Scan for the cell matching the given text and deliver its (x, y) coordinate at center. 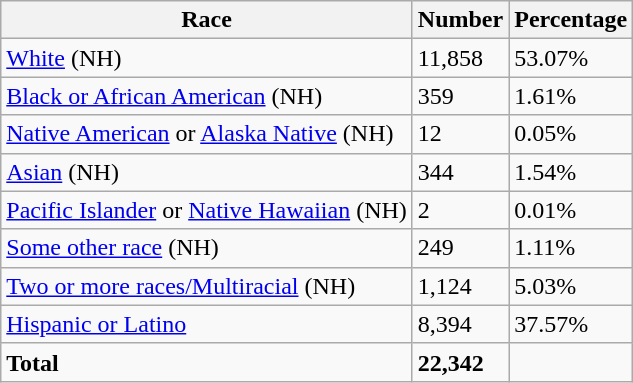
344 (460, 172)
1.61% (571, 96)
Native American or Alaska Native (NH) (207, 134)
12 (460, 134)
0.01% (571, 210)
1,124 (460, 286)
Pacific Islander or Native Hawaiian (NH) (207, 210)
Number (460, 20)
Hispanic or Latino (207, 324)
359 (460, 96)
Black or African American (NH) (207, 96)
5.03% (571, 286)
White (NH) (207, 58)
Two or more races/Multiracial (NH) (207, 286)
37.57% (571, 324)
Race (207, 20)
11,858 (460, 58)
1.11% (571, 248)
Asian (NH) (207, 172)
Percentage (571, 20)
22,342 (460, 362)
53.07% (571, 58)
249 (460, 248)
Some other race (NH) (207, 248)
1.54% (571, 172)
0.05% (571, 134)
8,394 (460, 324)
Total (207, 362)
2 (460, 210)
